Locate the cell with the specified text and output its [X, Y] center coordinate. 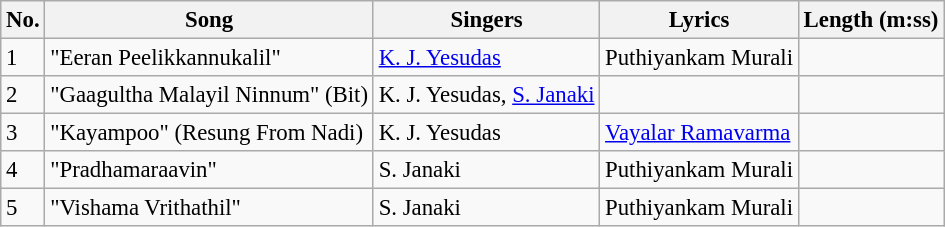
"Eeran Peelikkannukalil" [209, 58]
3 [23, 133]
2 [23, 95]
Length (m:ss) [870, 20]
"Vishama Vrithathil" [209, 208]
5 [23, 208]
1 [23, 58]
"Pradhamaraavin" [209, 170]
Song [209, 20]
K. J. Yesudas, S. Janaki [486, 95]
Vayalar Ramavarma [700, 133]
"Gaagultha Malayil Ninnum" (Bit) [209, 95]
No. [23, 20]
4 [23, 170]
Singers [486, 20]
Lyrics [700, 20]
"Kayampoo" (Resung From Nadi) [209, 133]
